Search for the cell housing the specified text and yield its (X, Y) center coordinate. 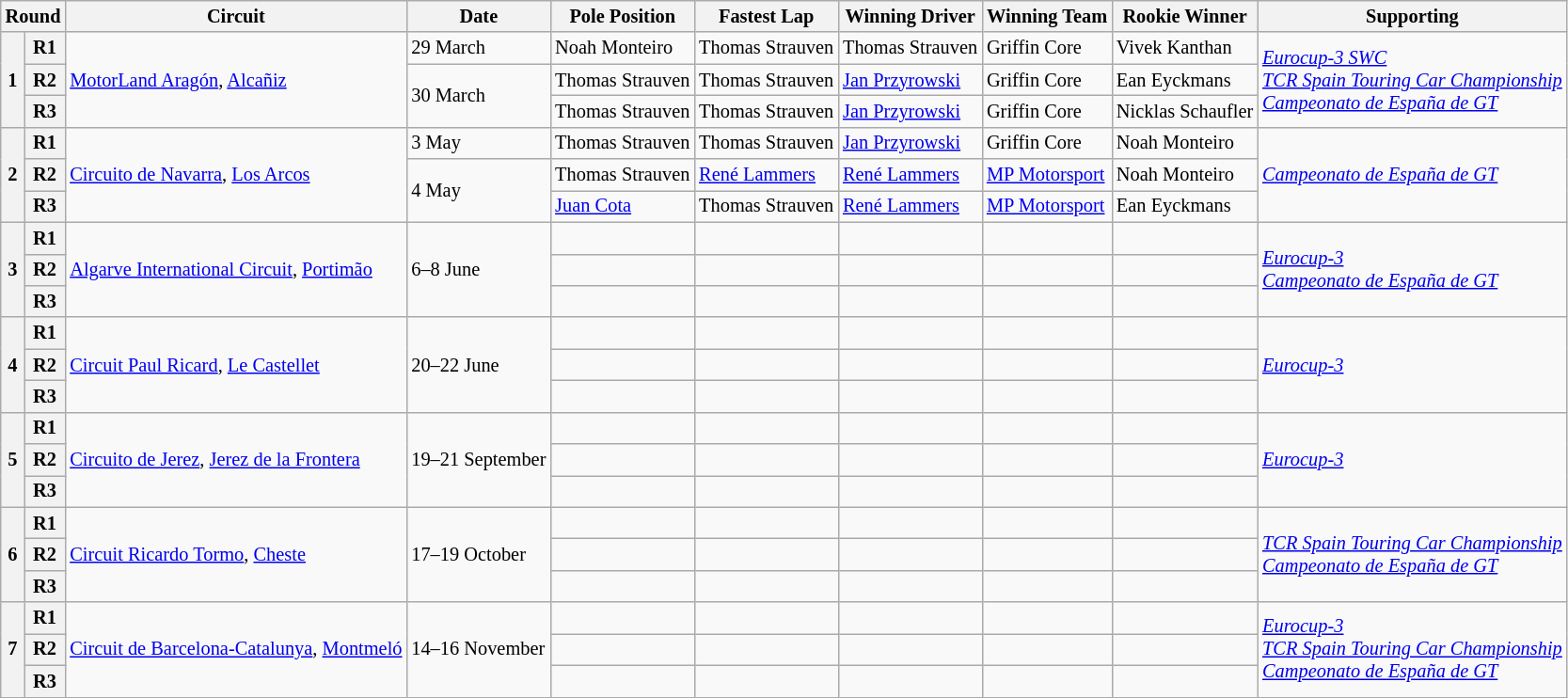
Fastest Lap (766, 16)
Supporting (1412, 16)
19–21 September (478, 459)
Juan Cota (623, 206)
2 (13, 175)
4 (13, 365)
7 (13, 649)
20–22 June (478, 365)
Circuito de Navarra, Los Arcos (235, 175)
Date (478, 16)
Nicklas Schaufler (1185, 111)
Circuit Paul Ricard, Le Castellet (235, 365)
6–8 June (478, 269)
3 (13, 269)
Round (34, 16)
14–16 November (478, 649)
Winning Team (1047, 16)
Vivek Kanthan (1185, 48)
Circuit de Barcelona-Catalunya, Montmeló (235, 649)
17–19 October (478, 555)
3 May (478, 143)
Eurocup-3 SWCTCR Spain Touring Car ChampionshipCampeonato de España de GT (1412, 79)
1 (13, 79)
Eurocup-3Campeonato de España de GT (1412, 269)
5 (13, 459)
Pole Position (623, 16)
Eurocup-3TCR Spain Touring Car ChampionshipCampeonato de España de GT (1412, 649)
MotorLand Aragón, Alcañiz (235, 79)
4 May (478, 190)
6 (13, 555)
Campeonato de España de GT (1412, 175)
TCR Spain Touring Car ChampionshipCampeonato de España de GT (1412, 555)
Circuit (235, 16)
Algarve International Circuit, Portimão (235, 269)
Rookie Winner (1185, 16)
Winning Driver (911, 16)
Circuit Ricardo Tormo, Cheste (235, 555)
30 March (478, 96)
Circuito de Jerez, Jerez de la Frontera (235, 459)
29 March (478, 48)
